Capture the cell that displays the provided text and extract its (X, Y) central coordinate. 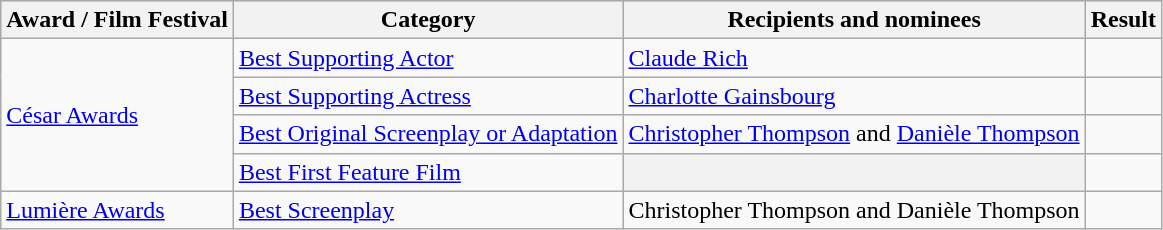
César Awards (118, 115)
Best Supporting Actor (428, 58)
Claude Rich (854, 58)
Recipients and nominees (854, 20)
Best Screenplay (428, 210)
Best First Feature Film (428, 172)
Award / Film Festival (118, 20)
Category (428, 20)
Charlotte Gainsbourg (854, 96)
Lumière Awards (118, 210)
Best Original Screenplay or Adaptation (428, 134)
Result (1123, 20)
Best Supporting Actress (428, 96)
